Return (X, Y) of the center of cell containing provided text 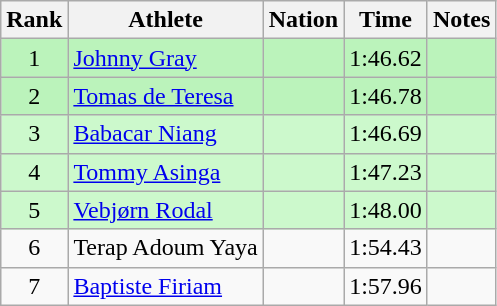
Terap Adoum Yaya (166, 248)
1:47.23 (386, 172)
Babacar Niang (166, 134)
Tommy Asinga (166, 172)
4 (34, 172)
1:54.43 (386, 248)
Baptiste Firiam (166, 286)
Nation (303, 20)
Vebjørn Rodal (166, 210)
Athlete (166, 20)
Time (386, 20)
1:48.00 (386, 210)
5 (34, 210)
Notes (461, 20)
2 (34, 96)
7 (34, 286)
6 (34, 248)
Rank (34, 20)
1:57.96 (386, 286)
Johnny Gray (166, 58)
1 (34, 58)
1:46.69 (386, 134)
1:46.78 (386, 96)
1:46.62 (386, 58)
Tomas de Teresa (166, 96)
3 (34, 134)
